Determine the [x, y] coordinate at the center of the cell enclosing the given text.  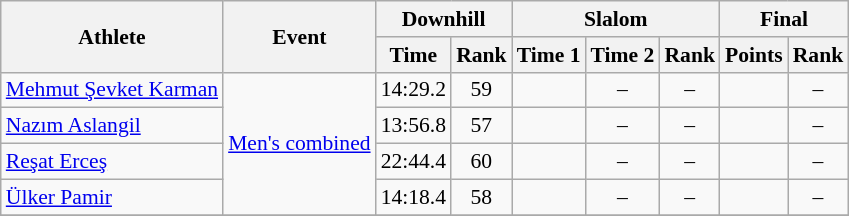
Time 2 [623, 55]
Slalom [616, 19]
Event [300, 36]
13:56.8 [414, 126]
Final [784, 19]
14:29.2 [414, 90]
22:44.4 [414, 162]
Nazım Aslangil [112, 126]
58 [482, 197]
Time 1 [549, 55]
14:18.4 [414, 197]
57 [482, 126]
Time [414, 55]
Men's combined [300, 143]
60 [482, 162]
Ülker Pamir [112, 197]
Athlete [112, 36]
Mehmut Şevket Karman [112, 90]
Points [754, 55]
59 [482, 90]
Downhill [444, 19]
Reşat Erceş [112, 162]
